Pinpoint the cell where the given text exists, returning its (x, y) midpoint coordinate. 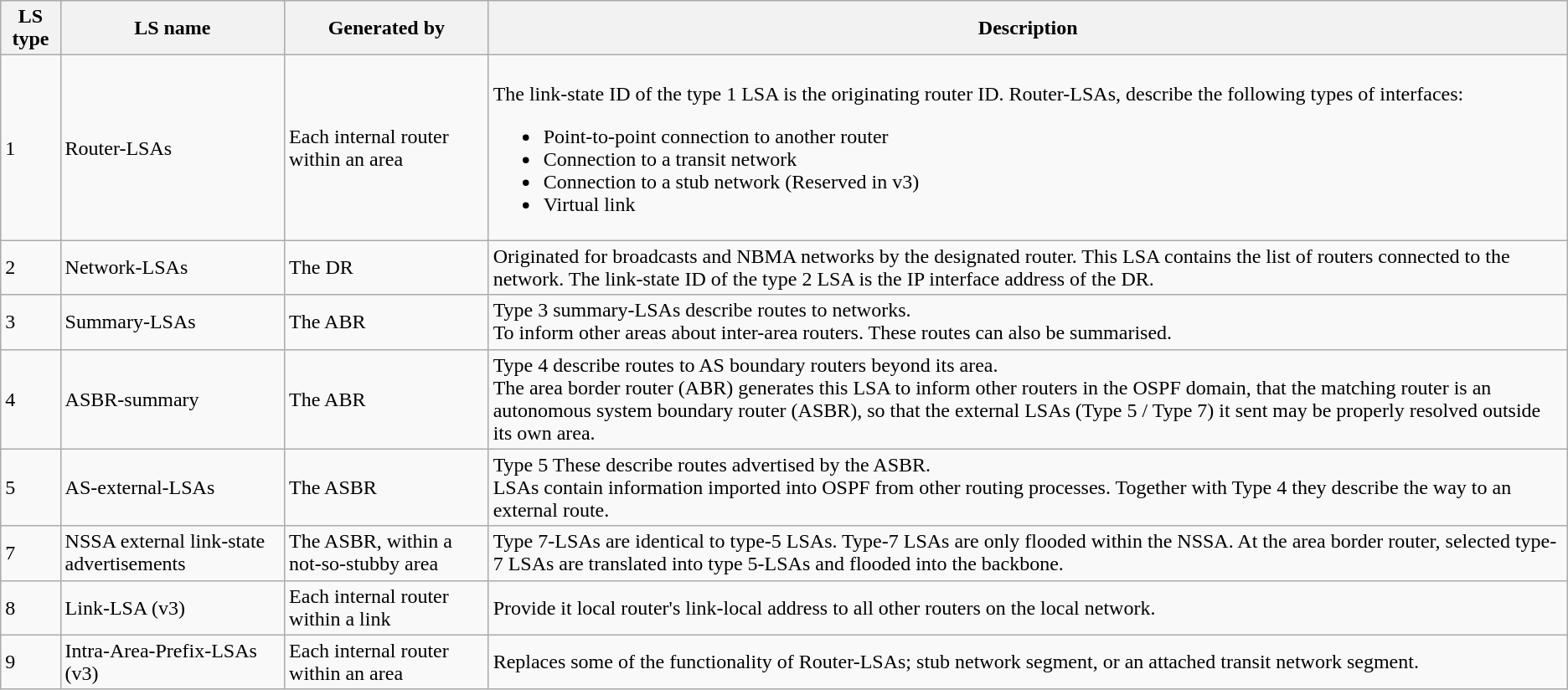
Generated by (387, 28)
AS-external-LSAs (173, 487)
3 (30, 322)
The ASBR, within a not-so-stubby area (387, 553)
Network-LSAs (173, 268)
Router-LSAs (173, 147)
Type 3 summary-LSAs describe routes to networks.To inform other areas about inter-area routers. These routes can also be summarised. (1028, 322)
Summary-LSAs (173, 322)
2 (30, 268)
Provide it local router's link-local address to all other routers on the local network. (1028, 608)
5 (30, 487)
1 (30, 147)
The DR (387, 268)
NSSA external link-state advertisements (173, 553)
The ASBR (387, 487)
LS type (30, 28)
Intra-Area-Prefix-LSAs (v3) (173, 662)
9 (30, 662)
ASBR-summary (173, 399)
LS name (173, 28)
Description (1028, 28)
Replaces some of the functionality of Router-LSAs; stub network segment, or an attached transit network segment. (1028, 662)
Link-LSA (v3) (173, 608)
8 (30, 608)
Each internal router within a link (387, 608)
4 (30, 399)
7 (30, 553)
